Capture the cell that displays the provided text and extract its [x, y] central coordinate. 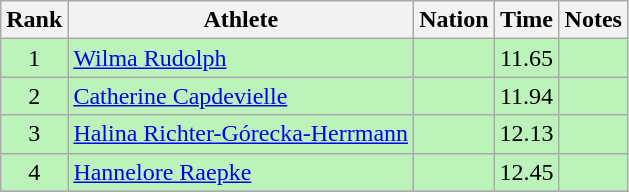
Catherine Capdevielle [241, 96]
4 [34, 172]
Hannelore Raepke [241, 172]
11.94 [526, 96]
Wilma Rudolph [241, 58]
Time [526, 20]
11.65 [526, 58]
1 [34, 58]
3 [34, 134]
Athlete [241, 20]
Rank [34, 20]
12.13 [526, 134]
Nation [454, 20]
2 [34, 96]
Notes [593, 20]
Halina Richter-Górecka-Herrmann [241, 134]
12.45 [526, 172]
